Extract the (x, y) coordinate from the center of the cell holding the provided text.  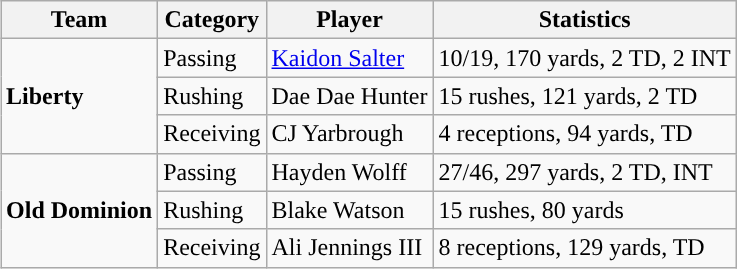
CJ Yarbrough (350, 134)
Liberty (80, 96)
Category (212, 20)
Team (80, 20)
Player (350, 20)
4 receptions, 94 yards, TD (584, 134)
15 rushes, 80 yards (584, 210)
8 receptions, 129 yards, TD (584, 248)
Kaidon Salter (350, 58)
Ali Jennings III (350, 248)
Dae Dae Hunter (350, 96)
Blake Watson (350, 210)
Hayden Wolff (350, 172)
Statistics (584, 20)
Old Dominion (80, 210)
10/19, 170 yards, 2 TD, 2 INT (584, 58)
15 rushes, 121 yards, 2 TD (584, 96)
27/46, 297 yards, 2 TD, INT (584, 172)
